Search for the cell housing the specified text and yield its (X, Y) center coordinate. 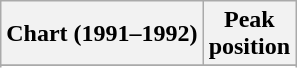
Peakposition (249, 34)
Chart (1991–1992) (102, 34)
